Return the [x, y] coordinate for the center point of the cell that contains the specified text.  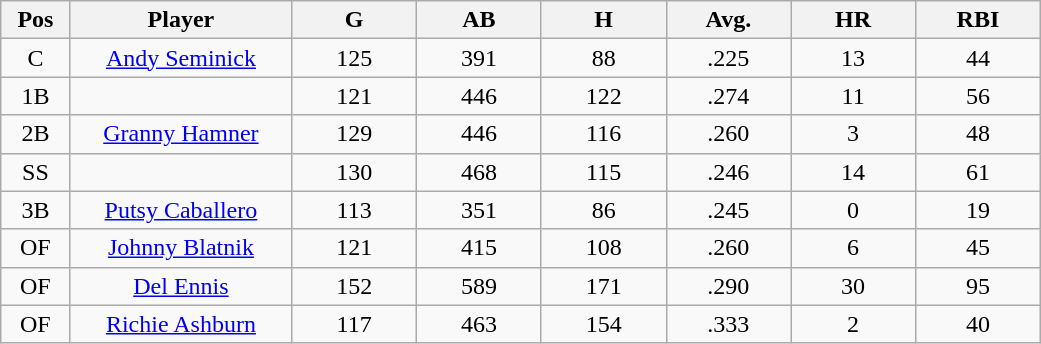
2 [854, 324]
6 [854, 248]
Richie Ashburn [181, 324]
AB [480, 20]
Granny Hamner [181, 134]
.290 [728, 286]
48 [978, 134]
Avg. [728, 20]
40 [978, 324]
88 [604, 58]
391 [480, 58]
86 [604, 210]
463 [480, 324]
95 [978, 286]
C [36, 58]
154 [604, 324]
108 [604, 248]
56 [978, 96]
122 [604, 96]
61 [978, 172]
SS [36, 172]
129 [354, 134]
Player [181, 20]
11 [854, 96]
.245 [728, 210]
152 [354, 286]
589 [480, 286]
.333 [728, 324]
.246 [728, 172]
117 [354, 324]
3 [854, 134]
RBI [978, 20]
1B [36, 96]
115 [604, 172]
13 [854, 58]
Pos [36, 20]
Del Ennis [181, 286]
415 [480, 248]
Putsy Caballero [181, 210]
130 [354, 172]
.225 [728, 58]
0 [854, 210]
HR [854, 20]
3B [36, 210]
468 [480, 172]
.274 [728, 96]
G [354, 20]
Andy Seminick [181, 58]
113 [354, 210]
H [604, 20]
30 [854, 286]
2B [36, 134]
45 [978, 248]
Johnny Blatnik [181, 248]
125 [354, 58]
14 [854, 172]
351 [480, 210]
44 [978, 58]
116 [604, 134]
19 [978, 210]
171 [604, 286]
